From the cell containing the given text, extract its center point as (x, y) coordinate. 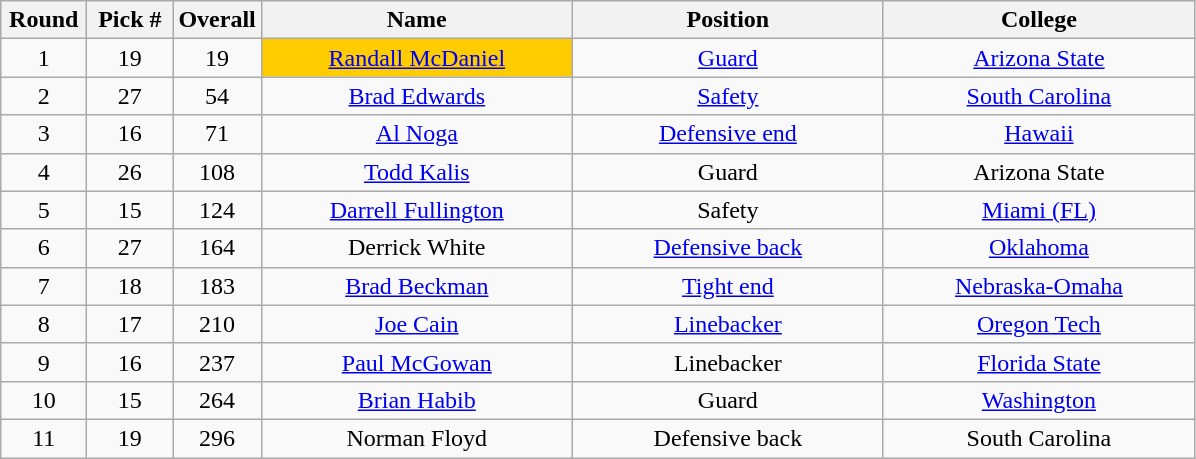
Miami (FL) (1038, 210)
Al Noga (416, 134)
6 (44, 248)
11 (44, 438)
Name (416, 20)
54 (217, 96)
8 (44, 324)
College (1038, 20)
Position (728, 20)
Florida State (1038, 362)
Oregon Tech (1038, 324)
Derrick White (416, 248)
Oklahoma (1038, 248)
Joe Cain (416, 324)
Norman Floyd (416, 438)
71 (217, 134)
164 (217, 248)
183 (217, 286)
Todd Kalis (416, 172)
10 (44, 400)
Nebraska-Omaha (1038, 286)
4 (44, 172)
1 (44, 58)
Washington (1038, 400)
Darrell Fullington (416, 210)
237 (217, 362)
18 (130, 286)
Brad Edwards (416, 96)
5 (44, 210)
Round (44, 20)
Randall McDaniel (416, 58)
108 (217, 172)
7 (44, 286)
Tight end (728, 286)
9 (44, 362)
264 (217, 400)
124 (217, 210)
Defensive end (728, 134)
Overall (217, 20)
Pick # (130, 20)
3 (44, 134)
Hawaii (1038, 134)
296 (217, 438)
Paul McGowan (416, 362)
2 (44, 96)
210 (217, 324)
17 (130, 324)
Brian Habib (416, 400)
26 (130, 172)
Brad Beckman (416, 286)
